Search for the cell housing the specified text and yield its [X, Y] center coordinate. 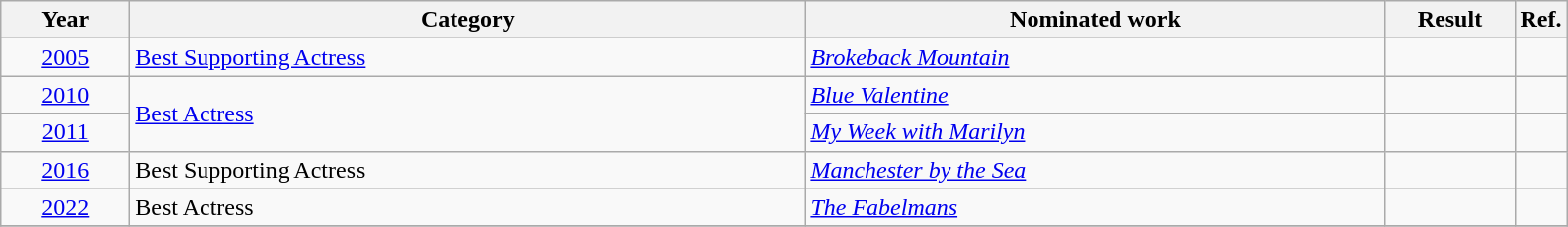
Nominated work [1095, 20]
My Week with Marilyn [1095, 132]
2016 [65, 170]
Year [65, 20]
Ref. [1541, 20]
2011 [65, 132]
Manchester by the Sea [1095, 170]
The Fabelmans [1095, 207]
Blue Valentine [1095, 95]
Category [468, 20]
2010 [65, 95]
Brokeback Mountain [1095, 57]
2022 [65, 207]
Result [1450, 20]
2005 [65, 57]
